Extract the (x, y) coordinate from the center of the cell holding the provided text.  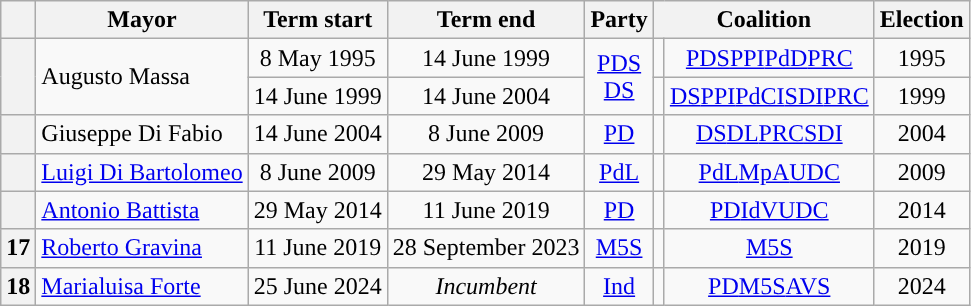
DSPPIPdCISDIPRC (769, 96)
Term end (486, 20)
PDSDS (619, 77)
2024 (922, 286)
Term start (318, 20)
DSDLPRCSDI (769, 134)
PdL (619, 172)
Marialuisa Forte (142, 286)
25 June 2024 (318, 286)
Roberto Gravina (142, 248)
PdLMpAUDC (769, 172)
2014 (922, 210)
Giuseppe Di Fabio (142, 134)
17 (18, 248)
Election (922, 20)
2019 (922, 248)
28 September 2023 (486, 248)
Ind (619, 286)
Coalition (764, 20)
Mayor (142, 20)
18 (18, 286)
PDSPPIPdDPRC (769, 58)
Incumbent (486, 286)
PDIdVUDC (769, 210)
1995 (922, 58)
8 May 1995 (318, 58)
Augusto Massa (142, 77)
Party (619, 20)
1999 (922, 96)
Luigi Di Bartolomeo (142, 172)
PDM5SAVS (769, 286)
Antonio Battista (142, 210)
2004 (922, 134)
2009 (922, 172)
